Provide the [X, Y] coordinate of the cell's center where the given text is located.  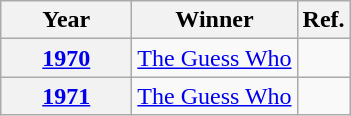
1971 [66, 96]
Ref. [324, 20]
Winner [214, 20]
Year [66, 20]
1970 [66, 58]
